Find where the given text appears and provide that cell's center as (x, y) coordinate. 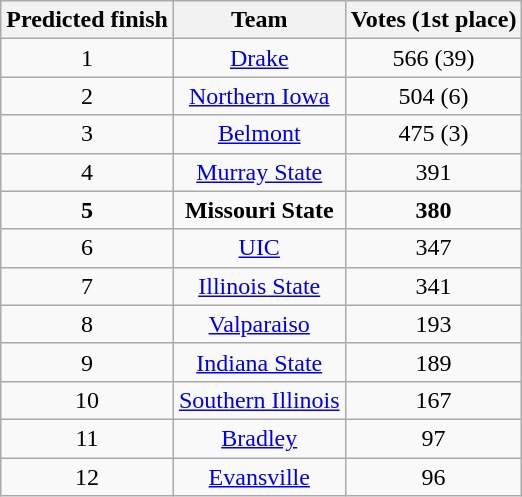
504 (6) (434, 96)
380 (434, 210)
Illinois State (259, 286)
UIC (259, 248)
Votes (1st place) (434, 20)
Belmont (259, 134)
Northern Iowa (259, 96)
475 (3) (434, 134)
391 (434, 172)
347 (434, 248)
Southern Illinois (259, 400)
12 (88, 477)
6 (88, 248)
167 (434, 400)
Predicted finish (88, 20)
Valparaiso (259, 324)
Indiana State (259, 362)
Bradley (259, 438)
8 (88, 324)
2 (88, 96)
Murray State (259, 172)
7 (88, 286)
189 (434, 362)
341 (434, 286)
4 (88, 172)
Missouri State (259, 210)
Team (259, 20)
96 (434, 477)
Evansville (259, 477)
1 (88, 58)
10 (88, 400)
9 (88, 362)
5 (88, 210)
566 (39) (434, 58)
Drake (259, 58)
3 (88, 134)
11 (88, 438)
97 (434, 438)
193 (434, 324)
